Search for the cell housing the specified text and yield its [X, Y] center coordinate. 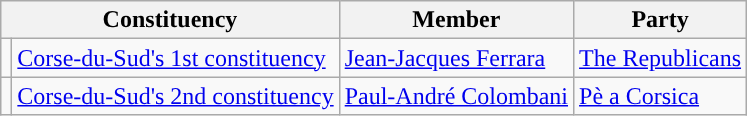
Corse-du-Sud's 2nd constituency [176, 96]
Party [660, 20]
Member [456, 20]
Paul-André Colombani [456, 96]
Pè a Corsica [660, 96]
Corse-du-Sud's 1st constituency [176, 58]
Constituency [170, 20]
The Republicans [660, 58]
Jean-Jacques Ferrara [456, 58]
